Scan for the cell matching the given text and deliver its [x, y] coordinate at center. 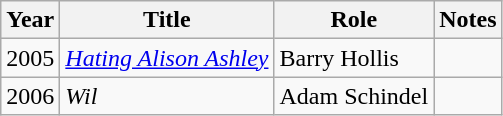
Wil [167, 96]
Role [354, 20]
Year [30, 20]
Hating Alison Ashley [167, 58]
Adam Schindel [354, 96]
Title [167, 20]
2005 [30, 58]
2006 [30, 96]
Notes [468, 20]
Barry Hollis [354, 58]
